Provide the (X, Y) coordinate of the cell's center where the given text is located.  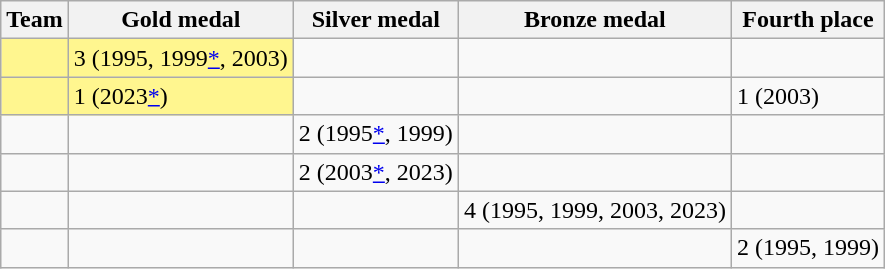
3 (1995, 1999*, 2003) (180, 58)
1 (2003) (808, 96)
Bronze medal (594, 20)
2 (2003*, 2023) (376, 172)
Fourth place (808, 20)
2 (1995*, 1999) (376, 134)
Gold medal (180, 20)
1 (2023*) (180, 96)
Silver medal (376, 20)
Team (35, 20)
4 (1995, 1999, 2003, 2023) (594, 210)
2 (1995, 1999) (808, 248)
